Identify which cell holds the provided text, then report its (x, y) central coordinate. 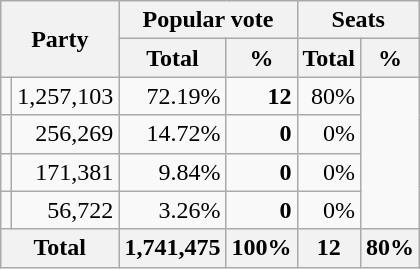
Popular vote (208, 20)
14.72% (172, 134)
Party (60, 39)
72.19% (172, 96)
171,381 (66, 172)
1,257,103 (66, 96)
100% (262, 248)
256,269 (66, 134)
9.84% (172, 172)
1,741,475 (172, 248)
56,722 (66, 210)
3.26% (172, 210)
Seats (358, 20)
